Determine the [X, Y] coordinate at the center of the cell enclosing the given text.  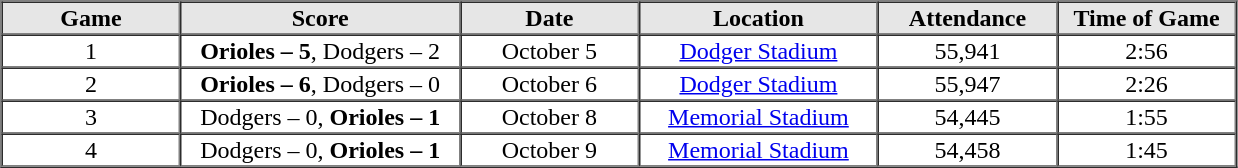
1 [92, 50]
1:45 [1146, 150]
October 5 [550, 50]
55,941 [968, 50]
54,458 [968, 150]
54,445 [968, 116]
Date [550, 18]
Orioles – 6, Dodgers – 0 [320, 84]
3 [92, 116]
Time of Game [1146, 18]
Location [758, 18]
55,947 [968, 84]
Score [320, 18]
October 6 [550, 84]
2:26 [1146, 84]
October 9 [550, 150]
2 [92, 84]
2:56 [1146, 50]
1:55 [1146, 116]
October 8 [550, 116]
Orioles – 5, Dodgers – 2 [320, 50]
Attendance [968, 18]
4 [92, 150]
Game [92, 18]
